Search for the cell housing the specified text and yield its [X, Y] center coordinate. 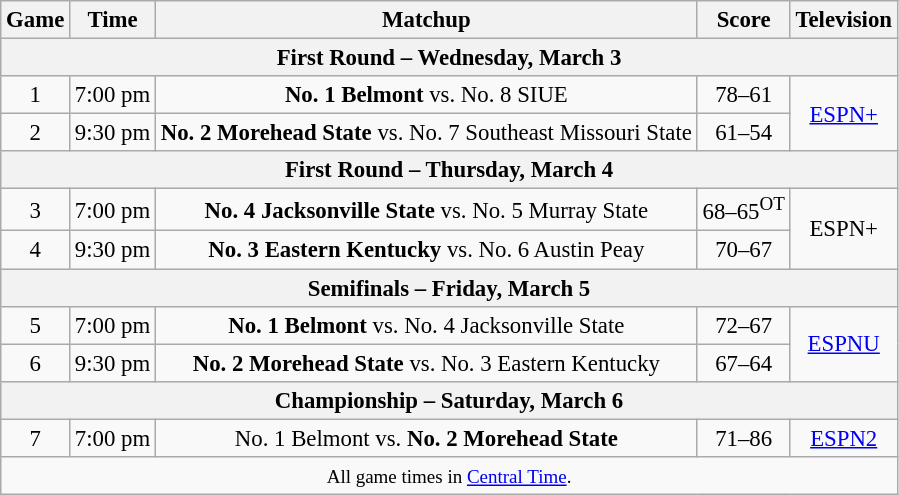
78–61 [744, 95]
All game times in Central Time. [450, 476]
70–67 [744, 250]
Score [744, 20]
No. 3 Eastern Kentucky vs. No. 6 Austin Peay [426, 250]
No. 1 Belmont vs. No. 8 SIUE [426, 95]
First Round – Wednesday, March 3 [450, 58]
72–67 [744, 325]
67–64 [744, 363]
1 [36, 95]
Game [36, 20]
Television [844, 20]
No. 1 Belmont vs. No. 2 Morehead State [426, 438]
ESPN2 [844, 438]
2 [36, 133]
6 [36, 363]
No. 4 Jacksonville State vs. No. 5 Murray State [426, 210]
Championship – Saturday, March 6 [450, 400]
No. 2 Morehead State vs. No. 3 Eastern Kentucky [426, 363]
Semifinals – Friday, March 5 [450, 288]
5 [36, 325]
No. 2 Morehead State vs. No. 7 Southeast Missouri State [426, 133]
First Round – Thursday, March 4 [450, 170]
61–54 [744, 133]
ESPNU [844, 344]
Time [113, 20]
71–86 [744, 438]
4 [36, 250]
Matchup [426, 20]
No. 1 Belmont vs. No. 4 Jacksonville State [426, 325]
68–65OT [744, 210]
7 [36, 438]
3 [36, 210]
